Detect which cell encompasses the target text, then output its [X, Y] center coordinate. 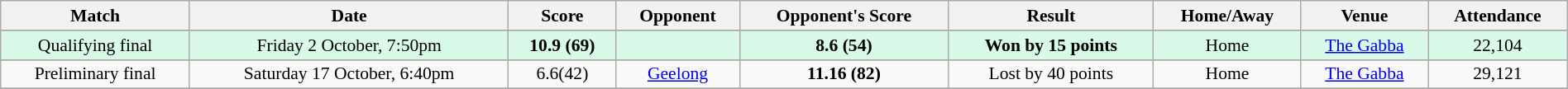
Lost by 40 points [1051, 74]
6.6(42) [562, 74]
Friday 2 October, 7:50pm [349, 45]
Geelong [678, 74]
10.9 (69) [562, 45]
22,104 [1499, 45]
Match [96, 16]
29,121 [1499, 74]
11.16 (82) [844, 74]
Attendance [1499, 16]
Qualifying final [96, 45]
Venue [1365, 16]
Opponent [678, 16]
Preliminary final [96, 74]
Won by 15 points [1051, 45]
8.6 (54) [844, 45]
Score [562, 16]
Opponent's Score [844, 16]
Saturday 17 October, 6:40pm [349, 74]
Home/Away [1227, 16]
Date [349, 16]
Result [1051, 16]
